Search for the cell housing the specified text and yield its [x, y] center coordinate. 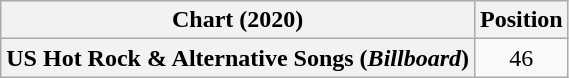
46 [521, 58]
US Hot Rock & Alternative Songs (Billboard) [238, 58]
Chart (2020) [238, 20]
Position [521, 20]
